Return the (x, y) coordinate for the center point of the cell that contains the specified text.  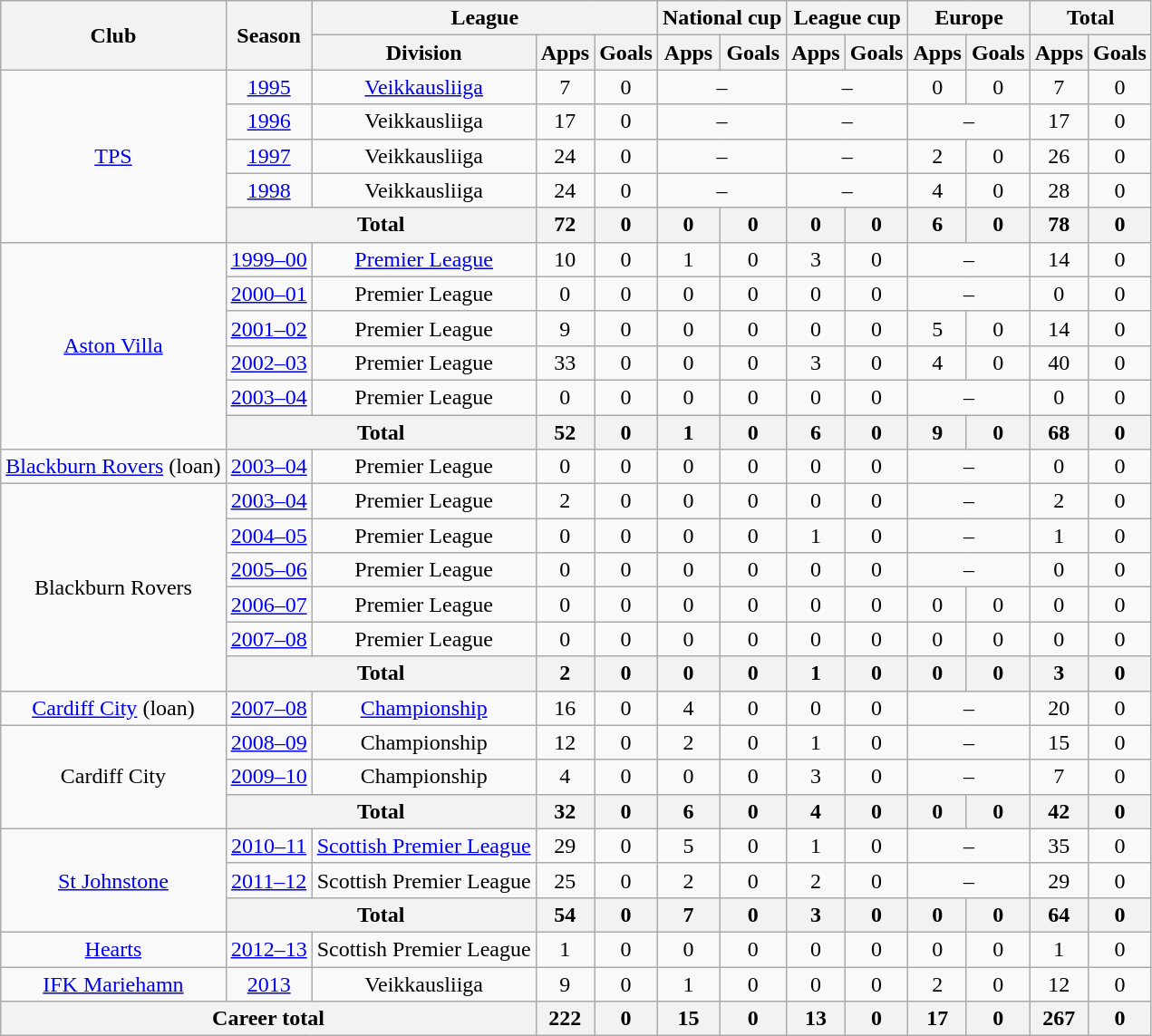
St Johnstone (113, 880)
Cardiff City (113, 777)
National cup (721, 18)
2006–07 (268, 605)
2002–03 (268, 363)
64 (1059, 915)
2000–01 (268, 294)
Hearts (113, 949)
Career total (268, 1019)
54 (565, 915)
1997 (268, 156)
League cup (847, 18)
33 (565, 363)
78 (1059, 225)
16 (565, 708)
26 (1059, 156)
42 (1059, 811)
2009–10 (268, 777)
Division (424, 53)
2012–13 (268, 949)
2001–02 (268, 328)
TPS (113, 156)
2011–12 (268, 880)
Aston Villa (113, 345)
32 (565, 811)
Cardiff City (loan) (113, 708)
Season (268, 35)
2010–11 (268, 846)
35 (1059, 846)
2004–05 (268, 536)
68 (1059, 432)
20 (1059, 708)
28 (1059, 190)
13 (816, 1019)
40 (1059, 363)
1998 (268, 190)
Club (113, 35)
1995 (268, 87)
10 (565, 259)
Europe (969, 18)
2008–09 (268, 742)
1996 (268, 121)
2013 (268, 983)
Blackburn Rovers (113, 587)
League (484, 18)
222 (565, 1019)
2005–06 (268, 570)
267 (1059, 1019)
72 (565, 225)
52 (565, 432)
25 (565, 880)
1999–00 (268, 259)
Blackburn Rovers (loan) (113, 467)
IFK Mariehamn (113, 983)
